Pinpoint the cell where the given text exists, returning its [X, Y] midpoint coordinate. 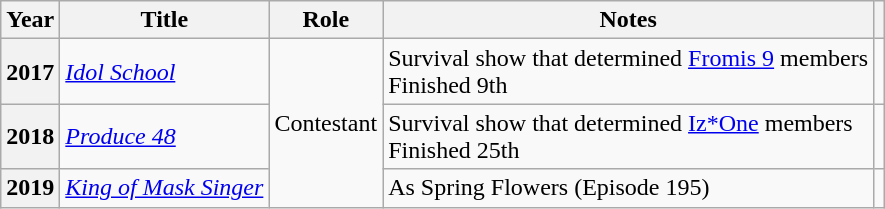
2019 [30, 188]
Role [326, 20]
As Spring Flowers (Episode 195) [628, 188]
Produce 48 [164, 136]
2018 [30, 136]
Survival show that determined Iz*One membersFinished 25th [628, 136]
Idol School [164, 72]
Survival show that determined Fromis 9 membersFinished 9th [628, 72]
Notes [628, 20]
Year [30, 20]
Title [164, 20]
Contestant [326, 123]
King of Mask Singer [164, 188]
2017 [30, 72]
